Provide the [X, Y] coordinate of the cell's center where the given text is located.  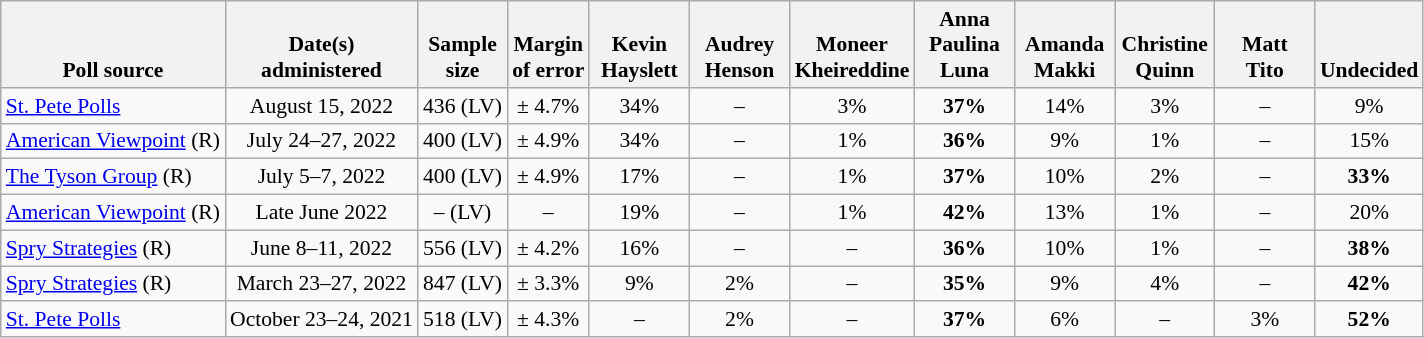
52% [1369, 320]
ChristineQuinn [1165, 44]
± 4.2% [548, 248]
MoneerKheireddine [852, 44]
Anna PaulinaLuna [964, 44]
518 (LV) [462, 320]
KevinHayslett [639, 44]
AmandaMakki [1065, 44]
Undecided [1369, 44]
July 5–7, 2022 [322, 177]
20% [1369, 213]
17% [639, 177]
AudreyHenson [739, 44]
38% [1369, 248]
15% [1369, 141]
847 (LV) [462, 284]
Poll source [113, 44]
4% [1165, 284]
± 3.3% [548, 284]
13% [1065, 213]
– (LV) [462, 213]
June 8–11, 2022 [322, 248]
436 (LV) [462, 106]
6% [1065, 320]
556 (LV) [462, 248]
Date(s)administered [322, 44]
16% [639, 248]
Samplesize [462, 44]
± 4.3% [548, 320]
35% [964, 284]
33% [1369, 177]
19% [639, 213]
Marginof error [548, 44]
MattTito [1265, 44]
Late June 2022 [322, 213]
July 24–27, 2022 [322, 141]
March 23–27, 2022 [322, 284]
The Tyson Group (R) [113, 177]
14% [1065, 106]
August 15, 2022 [322, 106]
October 23–24, 2021 [322, 320]
± 4.7% [548, 106]
